Provide the (x, y) coordinate of the cell's center where the given text is located.  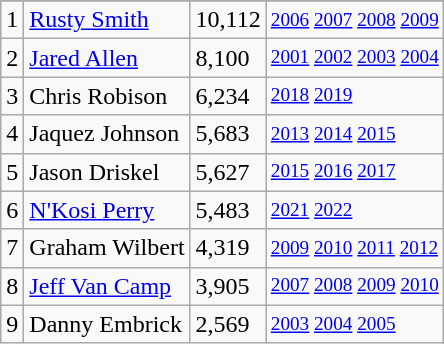
9 (12, 324)
8 (12, 286)
2 (12, 58)
6,234 (228, 96)
8,100 (228, 58)
3 (12, 96)
2018 2019 (354, 96)
Chris Robison (107, 96)
5,483 (228, 210)
Danny Embrick (107, 324)
10,112 (228, 20)
2007 2008 2009 2010 (354, 286)
Jason Driskel (107, 172)
2009 2010 2011 2012 (354, 248)
5 (12, 172)
2015 2016 2017 (354, 172)
Graham Wilbert (107, 248)
6 (12, 210)
2013 2014 2015 (354, 134)
1 (12, 20)
2,569 (228, 324)
N'Kosi Perry (107, 210)
Jaquez Johnson (107, 134)
7 (12, 248)
4 (12, 134)
Jared Allen (107, 58)
2001 2002 2003 2004 (354, 58)
2021 2022 (354, 210)
5,627 (228, 172)
4,319 (228, 248)
5,683 (228, 134)
2006 2007 2008 2009 (354, 20)
Jeff Van Camp (107, 286)
2003 2004 2005 (354, 324)
3,905 (228, 286)
Rusty Smith (107, 20)
